Identify which cell holds the provided text, then report its (x, y) central coordinate. 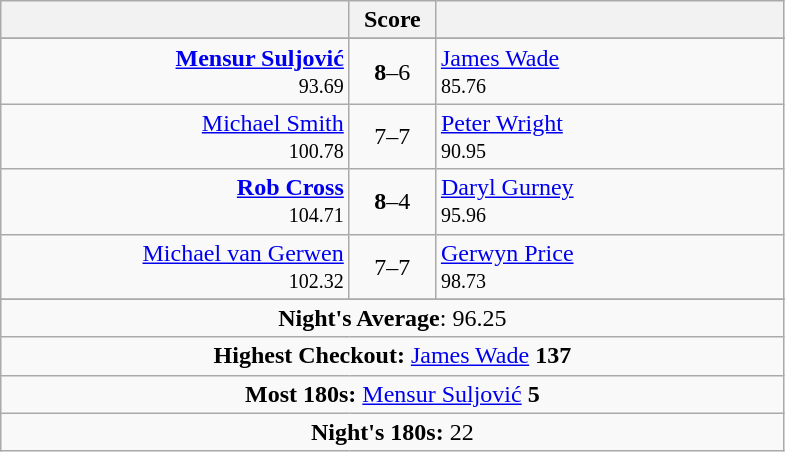
Highest Checkout: James Wade 137 (392, 356)
8–6 (392, 72)
Rob Cross 104.71 (176, 202)
Michael van Gerwen 102.32 (176, 266)
Night's 180s: 22 (392, 432)
Most 180s: Mensur Suljović 5 (392, 394)
Michael Smith 100.78 (176, 136)
Gerwyn Price 98.73 (610, 266)
Score (392, 20)
Peter Wright 90.95 (610, 136)
Mensur Suljović 93.69 (176, 72)
Daryl Gurney 95.96 (610, 202)
Night's Average: 96.25 (392, 318)
8–4 (392, 202)
James Wade 85.76 (610, 72)
